Pinpoint the cell where the given text exists, returning its [x, y] midpoint coordinate. 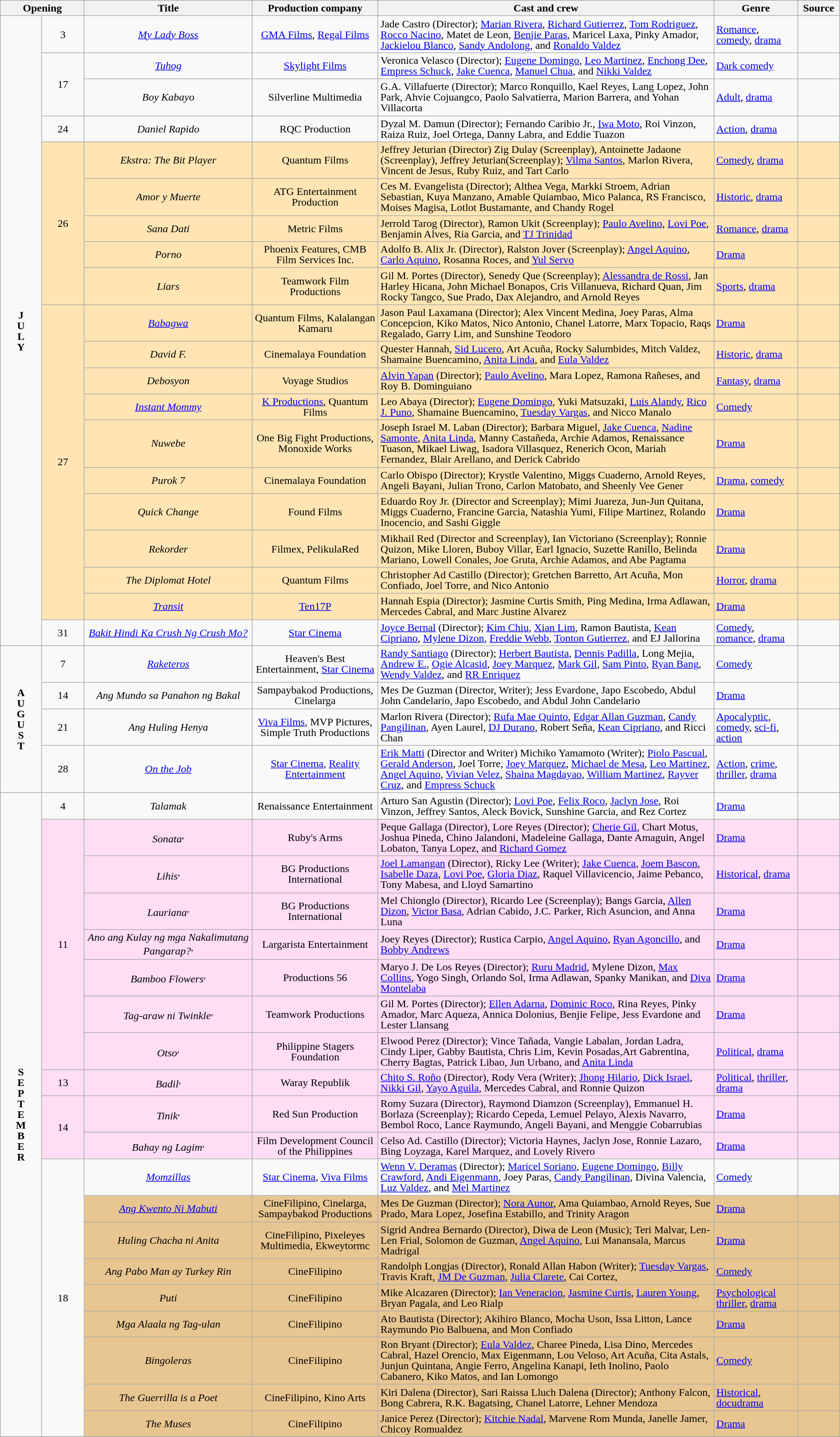
Bingoleras [168, 1360]
K Productions, Quantum Films [315, 407]
Marlon Rivera (Director); Rufa Mae Quinto, Edgar Allan Guzman, Candy Pangilinan, Ayen Laurel, DJ Durano, Robert Seña, Kean Cipriano, and Ricci Chan [546, 727]
Sigrid Andrea Bernardo (Director), Diwa de Leon (Music); Teri Malvar, Len-Len Frial, Solomon de Guzman, Angel Aquino, Lui Manansala, Marcus Madrigal [546, 1240]
Nuwebe [168, 444]
Drama, comedy [756, 480]
Ang Huling Henya [168, 727]
Joey Reyes (Director); Rustica Carpio, Angel Aquino, Ryan Agoncillo, and Bobby Andrews [546, 945]
Political, thriller, drama [756, 1083]
7 [63, 664]
CineFilipino, Kino Arts [315, 1398]
Mel Chionglo (Director), Ricardo Lee (Screenplay); Bangs Garcia, Allen Dizon, Victor Basa, Adrian Cabido, J.C. Parker, Rich Asuncion, and Anna Luna [546, 911]
The Guerrilla is a Poet [168, 1398]
27 [63, 462]
Historical, docudrama [756, 1398]
One Big Fight Productions, Monoxide Works [315, 444]
Boy Kabayo [168, 97]
Psychological thriller, drama [756, 1297]
24 [63, 129]
Mes De Guzman (Director); Nora Aunor, Ama Quiambao, Arnold Reyes, Sue Prado, Mara Lopez, Josefina Estabillo, and Trinity Aragon [546, 1209]
Comedy, drama [756, 160]
Sports, drama [756, 286]
31 [63, 633]
Apocalyptic, comedy, sci-fi, action [756, 727]
21 [63, 727]
Metric Films [315, 229]
GMA Films, Regal Films [315, 35]
Sana Dati [168, 229]
Alvin Yapan (Director); Paulo Avelino, Mara Lopez, Ramona Rañeses, and Roy B. Dominguiano [546, 381]
Opening [43, 8]
Quantum Films, Kalalangan Kamaru [315, 323]
Dyzal M. Damun (Director); Fernando Caribio Jr., Iwa Moto, Roi Vinzon, Raiza Ruiz, Joel Ortega, Danny Labra, and Eddie Tuazon [546, 129]
13 [63, 1083]
Skylight Films [315, 66]
CineFilipino, Pixeleyes Multimedia, Ekweytormc [315, 1240]
Porno [168, 254]
Talamak [168, 806]
Maryo J. De Los Reyes (Director); Ruru Madrid, Mylene Dizon, Max Collins, Yogo Singh, Orlando Sol, Irma Adlawan, Spanky Manikan, and Diva Montelaba [546, 977]
28 [63, 769]
Instant Mommy [168, 407]
Ekstra: The Bit Player [168, 160]
Otso, [168, 1051]
Historical, drama [756, 874]
26 [63, 223]
Badil, [168, 1083]
Waray Republik [315, 1083]
ATG Entertainment Production [315, 197]
On the Job [168, 769]
The Muses [168, 1423]
Political, drama [756, 1051]
David F. [168, 354]
Phoenix Features, CMB Film Services Inc. [315, 254]
CineFilipino, Cinelarga, Sampaybakod Productions [315, 1209]
JULY [21, 331]
Ato Bautista (Director); Akihiro Blanco, Mocha Uson, Issa Litton, Lance Raymundo Pio Balbuena, and Mon Confiado [546, 1324]
SEPTEMBER [21, 1115]
Viva Films, MVP Pictures, Simple Truth Productions [315, 727]
4 [63, 806]
Silverline Multimedia [315, 97]
Found Films [315, 512]
Genre [756, 8]
Lihis, [168, 874]
Bahay ng Lagim, [168, 1146]
Cast and crew [546, 8]
Hannah Espia (Director); Jasmine Curtis Smith, Ping Medina, Irma Adlawan, Mercedes Cabral, and Marc Justine Alvarez [546, 606]
Sampaybakod Productions, Cinelarga [315, 696]
Transit [168, 606]
Quick Change [168, 512]
AUGUST [21, 719]
Bakit Hindi Ka Crush Ng Crush Mo? [168, 633]
Philippine Stagers Foundation [315, 1051]
Adult, drama [756, 97]
Raketeros [168, 664]
RQC Production [315, 129]
Comedy, romance, drama [756, 633]
Ano ang Kulay ng mga Nakalimutang Pangarap?, [168, 945]
Tag-araw ni Twinkle, [168, 1015]
Teamwork Film Productions [315, 286]
Arturo San Agustin (Director); Lovi Poe, Felix Roco, Jaclyn Jose, Roi Vinzon, Jeffrey Santos, Aleck Bovick, Sunshine Garcia, and Rez Cortez [546, 806]
Janice Perez (Director); Kitchie Nadal, Marvene Rom Munda, Janelle Jamer, Chicoy Romualdez [546, 1423]
Amor y Muerte [168, 197]
Action, drama [756, 129]
Teamwork Productions [315, 1015]
17 [63, 84]
Red Sun Production [315, 1114]
Daniel Rapido [168, 129]
Bamboo Flowers, [168, 977]
Largarista Entertainment [315, 945]
Star Cinema, Viva Films [315, 1177]
18 [63, 1298]
Title [168, 8]
Source [819, 8]
Action, crime, thriller, drama [756, 769]
Heaven's Best Entertainment, Star Cinema [315, 664]
Ten17P [315, 606]
The Diplomat Hotel [168, 580]
Mike Alcazaren (Director); Ian Veneracion, Jasmine Curtis, Lauren Young, Bryan Pagala, and Leo Rialp [546, 1297]
Ang Mundo sa Panahon ng Bakal [168, 696]
Tinik, [168, 1114]
Romance, drama [756, 229]
Purok 7 [168, 480]
Lauriana, [168, 911]
Carlo Obispo (Director); Krystle Valentino, Miggs Cuaderno, Arnold Reyes, Angeli Bayani, Julian Trono, Carlon Matobato, and Sheenly Vee Gener [546, 480]
Joyce Bernal (Director); Kim Chiu, Xian Lim, Ramon Bautista, Kean Cipriano, Mylene Dizon, Freddie Webb, Tonton Gutierrez, and EJ Jallorina [546, 633]
Productions 56 [315, 977]
Dark comedy [756, 66]
Mga Alaala ng Tag-ulan [168, 1324]
Chito S. Roño (Director), Rody Vera (Writer); Jhong Hilario, Dick Israel, Nikki Gil, Yayo Aguila, Mercedes Cabral, and Ronnie Quizon [546, 1083]
Randolph Longjas (Director), Ronald Allan Habon (Writer); Tuesday Vargas, Travis Kraft, JM De Guzman, Julia Clarete, Cai Cortez, [546, 1272]
Film Development Council of the Philippines [315, 1146]
Romance, comedy, drama [756, 35]
Star Cinema [315, 633]
Quester Hannah, Sid Lucero, Art Acuña, Rocky Salumbides, Mitch Valdez, Shamaine Buencamino, Anita Linda, and Eula Valdez [546, 354]
Puti [168, 1297]
Star Cinema, Reality Entertainment [315, 769]
3 [63, 35]
Ruby's Arms [315, 837]
Horror, drama [756, 580]
My Lady Boss [168, 35]
Babagwa [168, 323]
Liars [168, 286]
Leo Abaya (Director); Eugene Domingo, Yuki Matsuzaki, Luis Alandy, Rico J. Puno, Shamaine Buencamino, Tuesday Vargas, and Nicco Manalo [546, 407]
Production company [315, 8]
Ang Kwento Ni Mabuti [168, 1209]
Sonata, [168, 837]
Renaissance Entertainment [315, 806]
Fantasy, drama [756, 381]
Celso Ad. Castillo (Director); Victoria Haynes, Jaclyn Jose, Ronnie Lazaro, Bing Loyzaga, Karel Marquez, and Lovely Rivero [546, 1146]
Rekorder [168, 549]
Ang Pabo Man ay Turkey Rin [168, 1272]
Filmex, PelikulaRed [315, 549]
Momzillas [168, 1177]
Veronica Velasco (Director); Eugene Domingo, Leo Martinez, Enchong Dee, Empress Schuck, Jake Cuenca, Manuel Chua, and Nikki Valdez [546, 66]
Debosyon [168, 381]
Mes De Guzman (Director, Writer); Jess Evardone, Japo Escobedo, Abdul John Candelario, Japo Escobedo, and Abdul John Candelario [546, 696]
Jerrold Tarog (Director), Ramon Ukit (Screenplay); Paulo Avelino, Lovi Poe, Benjamin Alves, Ria Garcia, and TJ Trinidad [546, 229]
Adolfo B. Alix Jr. (Director), Ralston Jover (Screenplay); Angel Aquino, Carlo Aquino, Rosanna Roces, and Yul Servo [546, 254]
Christopher Ad Castillo (Director); Gretchen Barretto, Art Acuña, Mon Confiado, Joel Torre, and Nico Antonio [546, 580]
Tuhog [168, 66]
Kiri Dalena (Director), Sari Raissa Lluch Dalena (Director); Anthony Falcon, Bong Cabrera, R.K. Bagatsing, Chanel Latorre, Lehner Mendoza [546, 1398]
Huling Chacha ni Anita [168, 1240]
Voyage Studios [315, 381]
11 [63, 944]
